Pinpoint the cell where the given text exists, returning its (X, Y) midpoint coordinate. 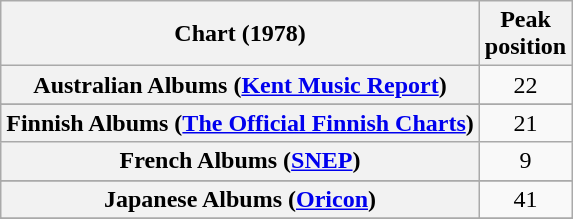
Japanese Albums (Oricon) (240, 199)
Chart (1978) (240, 34)
Australian Albums (Kent Music Report) (240, 85)
French Albums (SNEP) (240, 161)
21 (525, 123)
Finnish Albums (The Official Finnish Charts) (240, 123)
9 (525, 161)
41 (525, 199)
Peakposition (525, 34)
22 (525, 85)
